Search for the cell housing the specified text and yield its (X, Y) center coordinate. 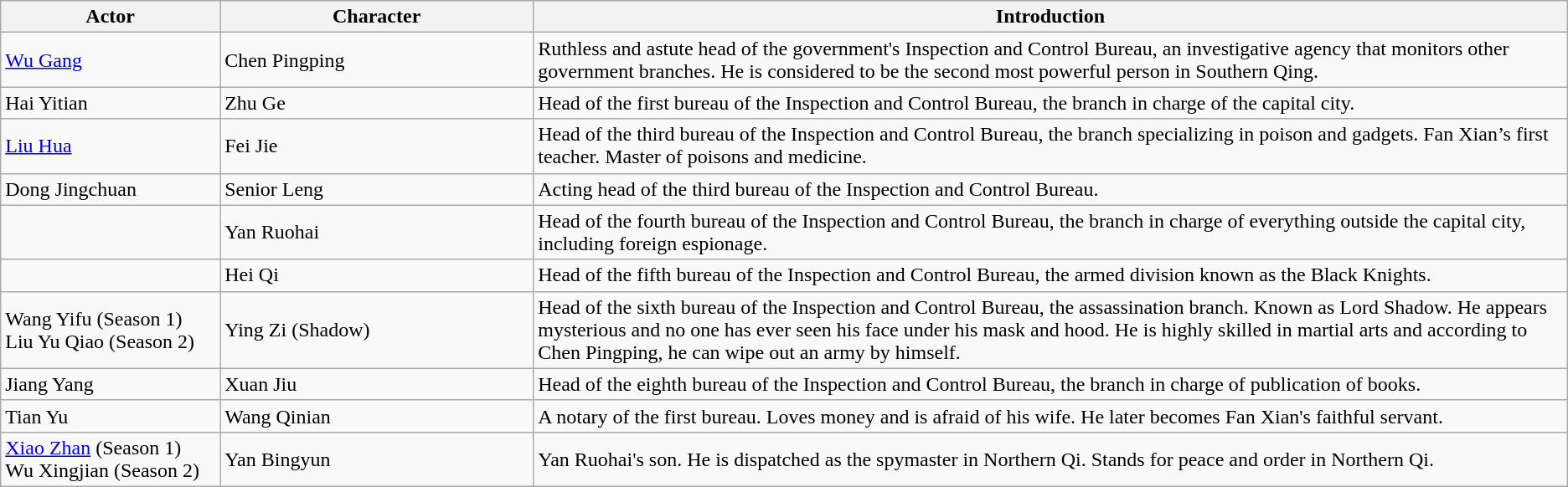
Yan Ruohai (377, 233)
Ying Zi (Shadow) (377, 330)
Head of the eighth bureau of the Inspection and Control Bureau, the branch in charge of publication of books. (1050, 384)
Acting head of the third bureau of the Inspection and Control Bureau. (1050, 189)
Dong Jingchuan (111, 189)
Introduction (1050, 17)
Zhu Ge (377, 103)
Liu Hua (111, 146)
Wang Yifu (Season 1) Liu Yu Qiao (Season 2) (111, 330)
Actor (111, 17)
Fei Jie (377, 146)
Tian Yu (111, 416)
Wang Qinian (377, 416)
Chen Pingping (377, 60)
Senior Leng (377, 189)
Yan Ruohai's son. He is dispatched as the spymaster in Northern Qi. Stands for peace and order in Northern Qi. (1050, 459)
Jiang Yang (111, 384)
Head of the fifth bureau of the Inspection and Control Bureau, the armed division known as the Black Knights. (1050, 275)
Character (377, 17)
Hai Yitian (111, 103)
Hei Qi (377, 275)
A notary of the first bureau. Loves money and is afraid of his wife. He later becomes Fan Xian's faithful servant. (1050, 416)
Xiao Zhan (Season 1)Wu Xingjian (Season 2) (111, 459)
Head of the first bureau of the Inspection and Control Bureau, the branch in charge of the capital city. (1050, 103)
Wu Gang (111, 60)
Yan Bingyun (377, 459)
Xuan Jiu (377, 384)
